Pinpoint the cell where the given text exists, returning its (X, Y) midpoint coordinate. 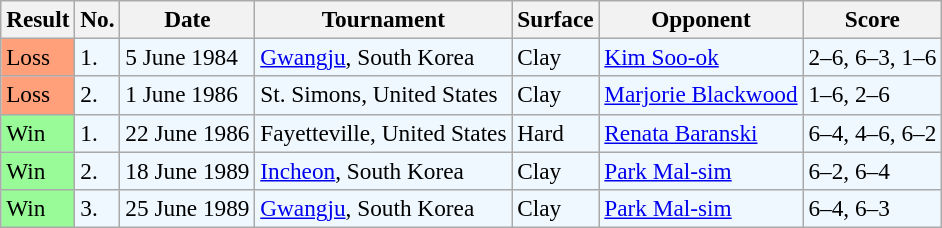
25 June 1989 (188, 208)
5 June 1984 (188, 57)
18 June 1989 (188, 170)
Date (188, 19)
Renata Baranski (701, 133)
Result (38, 19)
Kim Soo-ok (701, 57)
Surface (556, 19)
1–6, 2–6 (872, 95)
St. Simons, United States (384, 95)
22 June 1986 (188, 133)
2–6, 6–3, 1–6 (872, 57)
Opponent (701, 19)
Score (872, 19)
6–2, 6–4 (872, 170)
1 June 1986 (188, 95)
No. (98, 19)
Marjorie Blackwood (701, 95)
Tournament (384, 19)
Incheon, South Korea (384, 170)
6–4, 4–6, 6–2 (872, 133)
Fayetteville, United States (384, 133)
Hard (556, 133)
6–4, 6–3 (872, 208)
3. (98, 208)
